Locate the cell with the specified text and output its (x, y) center coordinate. 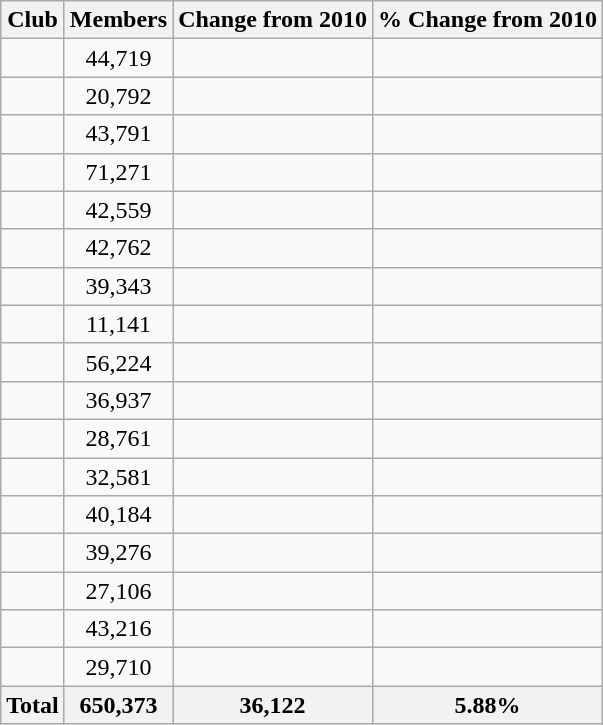
44,719 (118, 58)
42,559 (118, 210)
27,106 (118, 591)
% Change from 2010 (488, 20)
650,373 (118, 705)
11,141 (118, 324)
28,761 (118, 438)
71,271 (118, 172)
42,762 (118, 248)
36,122 (273, 705)
32,581 (118, 477)
40,184 (118, 515)
Total (33, 705)
39,343 (118, 286)
43,216 (118, 629)
29,710 (118, 667)
36,937 (118, 400)
Members (118, 20)
Change from 2010 (273, 20)
43,791 (118, 134)
Club (33, 20)
56,224 (118, 362)
39,276 (118, 553)
20,792 (118, 96)
5.88% (488, 705)
